Provide the [x, y] coordinate of the cell's center where the given text is located.  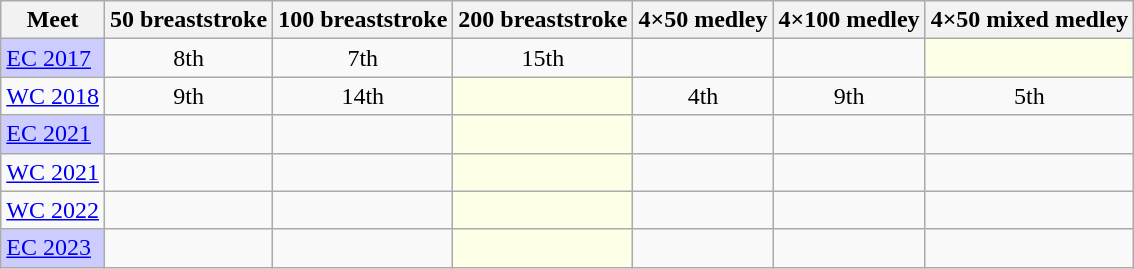
WC 2022 [53, 210]
4th [703, 96]
EC 2023 [53, 248]
WC 2018 [53, 96]
8th [188, 58]
14th [363, 96]
7th [363, 58]
15th [543, 58]
4×100 medley [849, 20]
4×50 mixed medley [1030, 20]
Meet [53, 20]
200 breaststroke [543, 20]
WC 2021 [53, 172]
4×50 medley [703, 20]
EC 2021 [53, 134]
EC 2017 [53, 58]
50 breaststroke [188, 20]
5th [1030, 96]
100 breaststroke [363, 20]
